Capture the cell that displays the provided text and extract its [x, y] central coordinate. 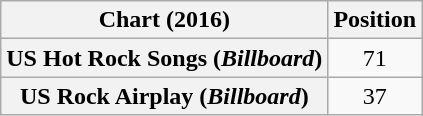
Position [375, 20]
Chart (2016) [164, 20]
US Rock Airplay (Billboard) [164, 96]
US Hot Rock Songs (Billboard) [164, 58]
71 [375, 58]
37 [375, 96]
